Identify which cell holds the provided text, then report its (X, Y) central coordinate. 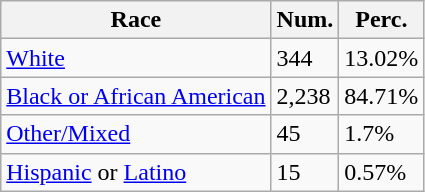
Num. (305, 20)
1.7% (382, 134)
13.02% (382, 58)
Hispanic or Latino (136, 172)
Perc. (382, 20)
0.57% (382, 172)
2,238 (305, 96)
Race (136, 20)
White (136, 58)
344 (305, 58)
15 (305, 172)
45 (305, 134)
Black or African American (136, 96)
Other/Mixed (136, 134)
84.71% (382, 96)
